Determine the [x, y] coordinate at the center of the cell enclosing the given text.  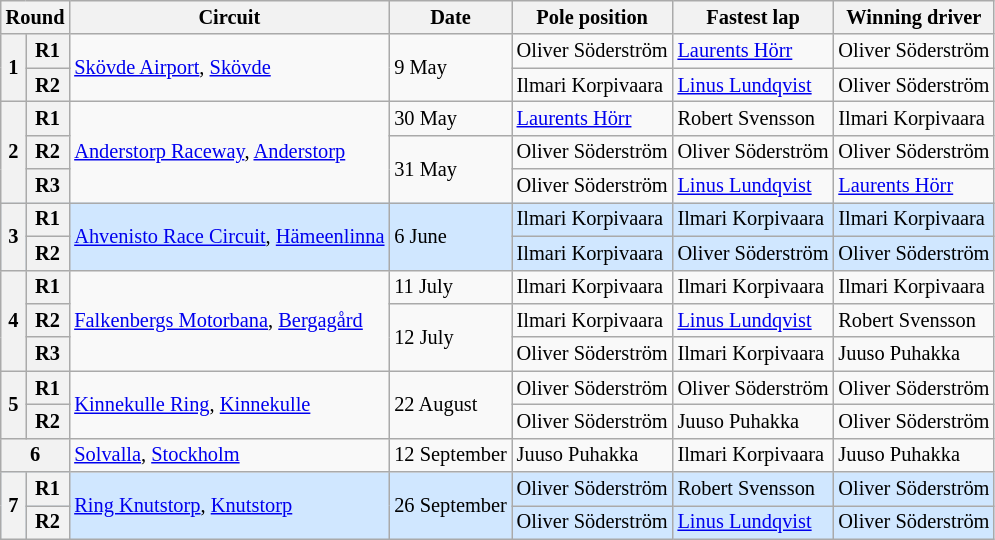
Ring Knutstorp, Knutstorp [229, 506]
12 September [450, 455]
31 May [450, 168]
30 May [450, 118]
26 September [450, 506]
22 August [450, 404]
Anderstorp Raceway, Anderstorp [229, 152]
Kinnekulle Ring, Kinnekulle [229, 404]
Winning driver [914, 17]
7 [14, 506]
9 May [450, 68]
Round [36, 17]
6 June [450, 236]
6 [36, 455]
Ahvenisto Race Circuit, Hämeenlinna [229, 236]
Fastest lap [754, 17]
4 [14, 320]
3 [14, 236]
Solvalla, Stockholm [229, 455]
12 July [450, 336]
Circuit [229, 17]
5 [14, 404]
Date [450, 17]
2 [14, 152]
1 [14, 68]
11 July [450, 287]
Pole position [592, 17]
Skövde Airport, Skövde [229, 68]
Falkenbergs Motorbana, Bergagård [229, 320]
